From the cell containing the given text, extract its center point as (X, Y) coordinate. 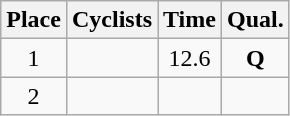
12.6 (190, 58)
2 (34, 96)
Cyclists (112, 20)
Qual. (255, 20)
Place (34, 20)
Time (190, 20)
1 (34, 58)
Q (255, 58)
